Search for the cell housing the specified text and yield its [X, Y] center coordinate. 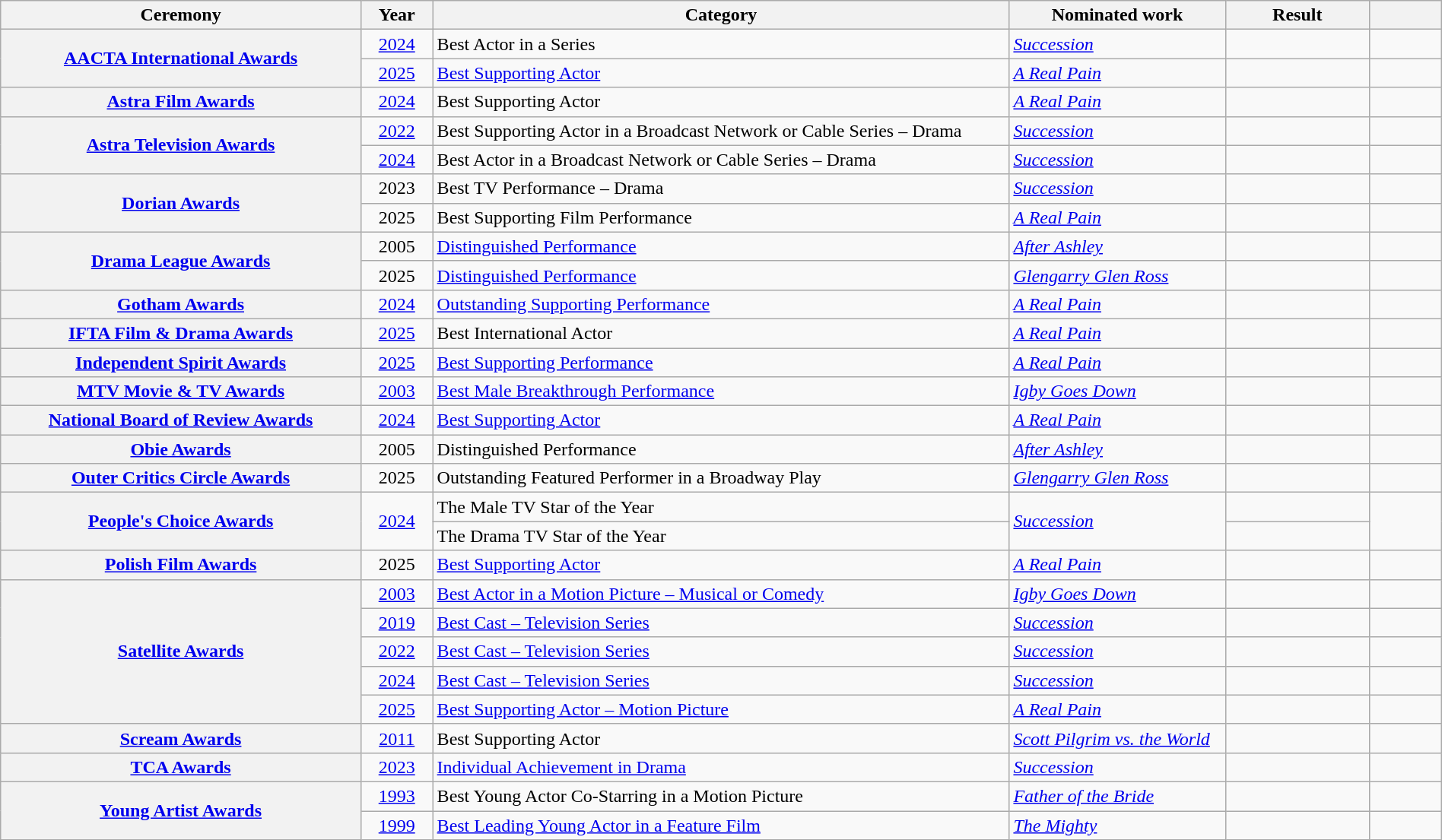
Astra Television Awards [181, 145]
2011 [397, 738]
Nominated work [1117, 15]
Individual Achievement in Drama [721, 767]
Young Artist Awards [181, 810]
Polish Film Awards [181, 565]
Best Supporting Film Performance [721, 217]
Best Actor in a Broadcast Network or Cable Series – Drama [721, 160]
TCA Awards [181, 767]
Drama League Awards [181, 261]
Outer Critics Circle Awards [181, 478]
Scream Awards [181, 738]
The Male TV Star of the Year [721, 507]
Dorian Awards [181, 203]
Outstanding Supporting Performance [721, 304]
Category [721, 15]
Best Supporting Actor in a Broadcast Network or Cable Series – Drama [721, 131]
Best Actor in a Motion Picture – Musical or Comedy [721, 594]
IFTA Film & Drama Awards [181, 333]
Best Actor in a Series [721, 44]
AACTA International Awards [181, 59]
Result [1297, 15]
Astra Film Awards [181, 102]
People's Choice Awards [181, 521]
MTV Movie & TV Awards [181, 391]
Scott Pilgrim vs. the World [1117, 738]
Best International Actor [721, 333]
Best TV Performance – Drama [721, 189]
Gotham Awards [181, 304]
2019 [397, 623]
Obie Awards [181, 449]
Father of the Bride [1117, 796]
Ceremony [181, 15]
National Board of Review Awards [181, 420]
Satellite Awards [181, 651]
Best Supporting Performance [721, 363]
Best Leading Young Actor in a Feature Film [721, 825]
1993 [397, 796]
The Drama TV Star of the Year [721, 536]
Best Male Breakthrough Performance [721, 391]
Best Supporting Actor – Motion Picture [721, 709]
Outstanding Featured Performer in a Broadway Play [721, 478]
1999 [397, 825]
The Mighty [1117, 825]
Year [397, 15]
Best Young Actor Co-Starring in a Motion Picture [721, 796]
Independent Spirit Awards [181, 363]
